Return (X, Y) of the center of cell containing provided text 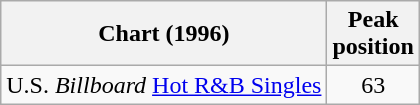
Chart (1996) (164, 34)
Peakposition (373, 34)
U.S. Billboard Hot R&B Singles (164, 85)
63 (373, 85)
